Provide the [X, Y] coordinate of the cell's center where the given text is located.  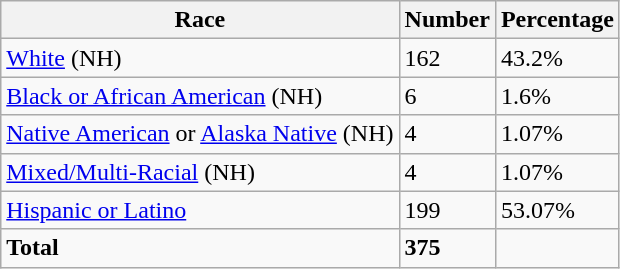
162 [447, 58]
Mixed/Multi-Racial (NH) [200, 172]
Hispanic or Latino [200, 210]
53.07% [557, 210]
White (NH) [200, 58]
Total [200, 248]
199 [447, 210]
Native American or Alaska Native (NH) [200, 134]
6 [447, 96]
1.6% [557, 96]
43.2% [557, 58]
Black or African American (NH) [200, 96]
Number [447, 20]
Race [200, 20]
Percentage [557, 20]
375 [447, 248]
